Find where the given text appears and provide that cell's center as (X, Y) coordinate. 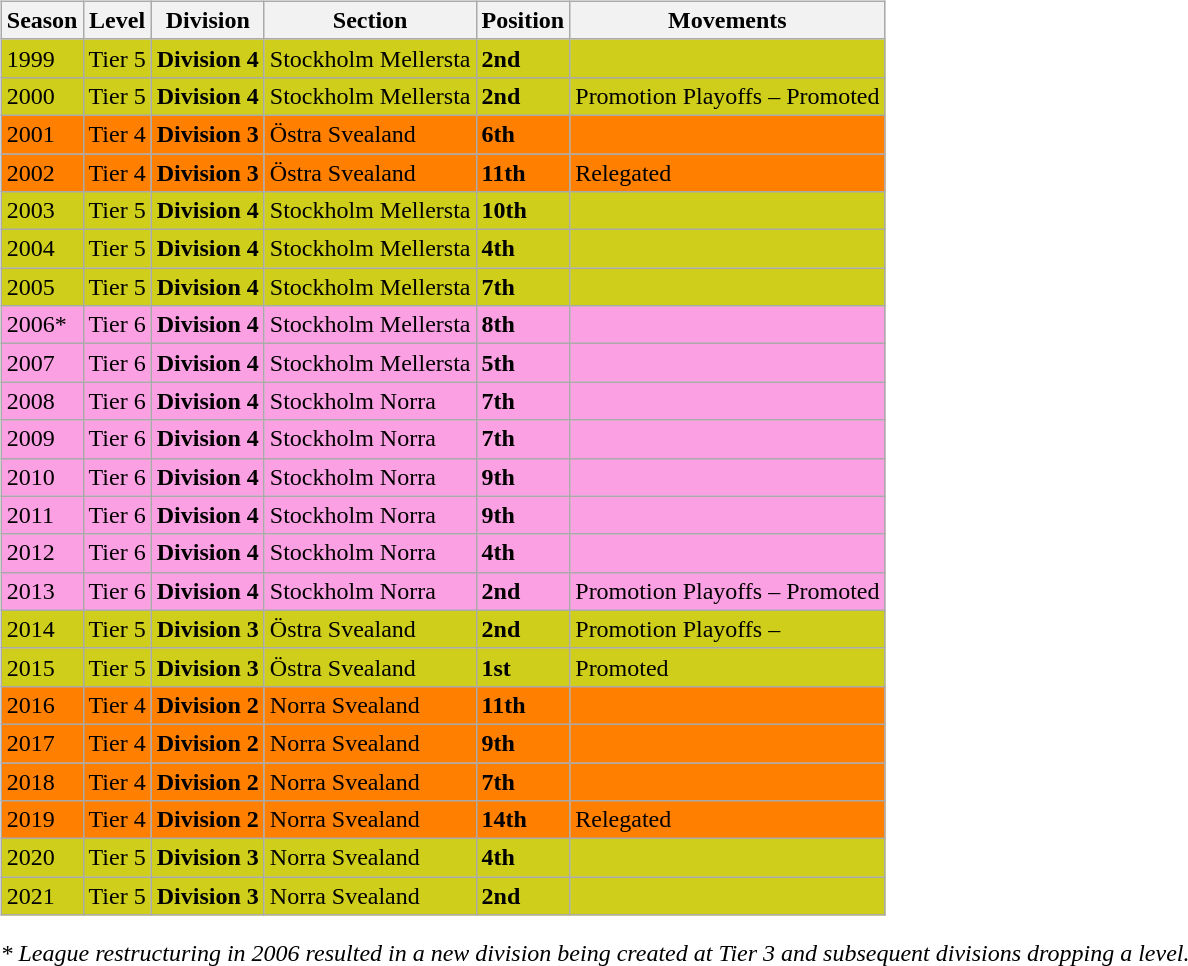
Movements (728, 20)
2010 (42, 477)
Promotion Playoffs – (728, 629)
Position (523, 20)
2020 (42, 858)
2006* (42, 325)
Level (117, 20)
2008 (42, 401)
Division (208, 20)
5th (523, 363)
2014 (42, 629)
2015 (42, 667)
2013 (42, 591)
2000 (42, 96)
2001 (42, 134)
2004 (42, 249)
2009 (42, 439)
Promoted (728, 667)
8th (523, 325)
2002 (42, 173)
Section (370, 20)
2011 (42, 515)
2012 (42, 553)
10th (523, 211)
2003 (42, 211)
2016 (42, 705)
2021 (42, 896)
2007 (42, 363)
14th (523, 820)
2018 (42, 781)
1999 (42, 58)
Season (42, 20)
2019 (42, 820)
6th (523, 134)
2005 (42, 287)
2017 (42, 743)
1st (523, 667)
